Find where the given text appears and provide that cell's center as (X, Y) coordinate. 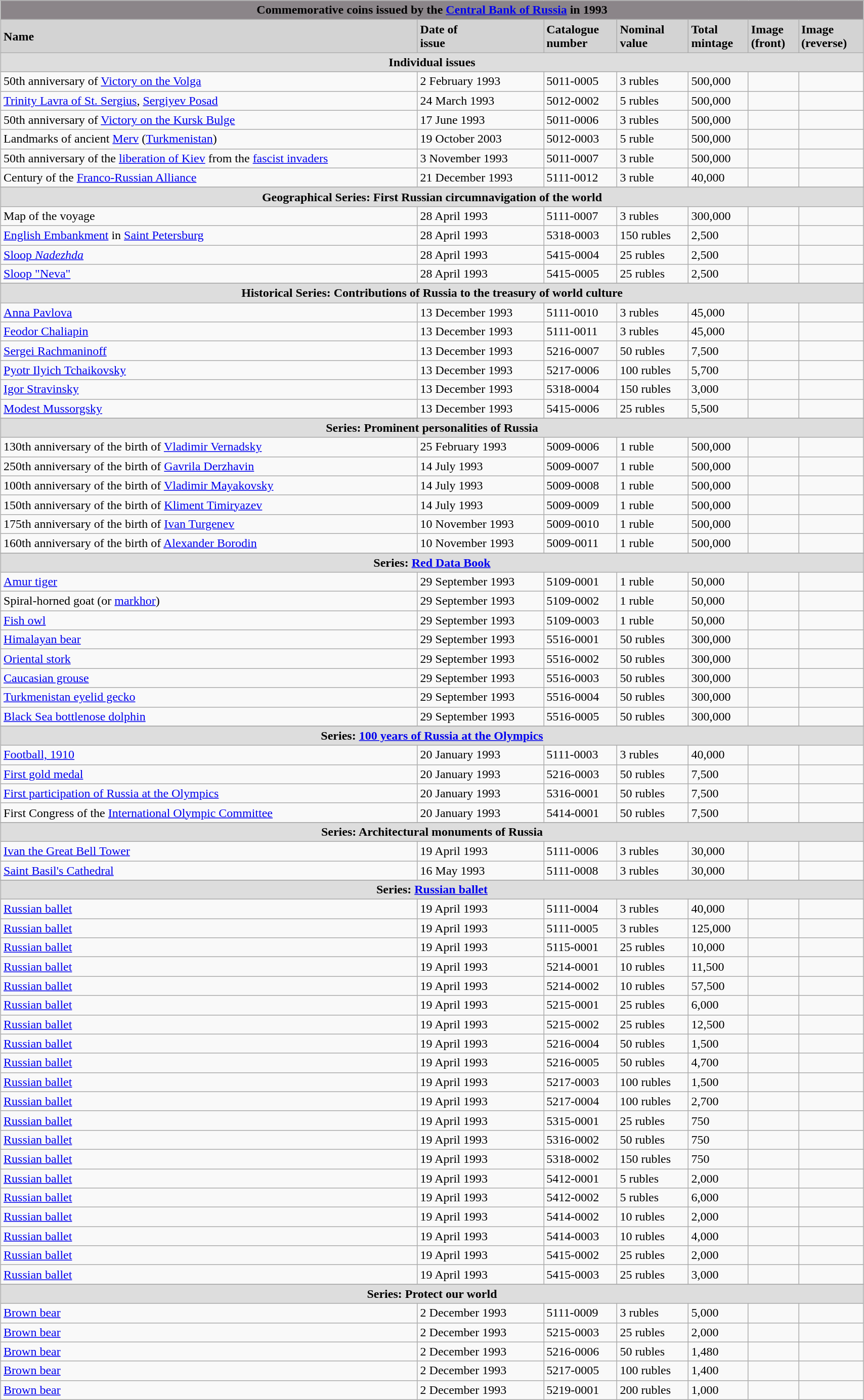
5219-0001 (581, 1390)
Amur tiger (209, 582)
11,500 (718, 967)
5415-0003 (581, 1275)
Football, 1910 (209, 755)
5011-0007 (581, 158)
Series: Russian ballet (432, 890)
5217-0004 (581, 1101)
10,000 (718, 947)
24 March 1993 (481, 101)
57,500 (718, 986)
5414-0002 (581, 1217)
5215-0001 (581, 1005)
Individual issues (432, 62)
Cataloguenumber (581, 36)
Totalmintage (718, 36)
Commemorative coins issued by the Central Bank of Russia in 1993 (432, 10)
50th anniversary of the liberation of Kiev from the fascist invaders (209, 158)
5011-0005 (581, 81)
5316-0001 (581, 793)
Anna Pavlova (209, 312)
Turkmenistan eyelid gecko (209, 697)
5111-0011 (581, 332)
5111-0005 (581, 928)
25 February 1993 (481, 447)
Pyotr Ilyich Tchaikovsky (209, 370)
5216-0006 (581, 1351)
Sloop "Neva" (209, 274)
5414-0001 (581, 812)
Series: Red Data Book (432, 563)
5009-0007 (581, 466)
5516-0004 (581, 697)
5,000 (718, 1313)
5009-0009 (581, 505)
2,700 (718, 1101)
5012-0003 (581, 139)
5 ruble (653, 139)
5415-0004 (581, 254)
175th anniversary of the birth of Ivan Turgenev (209, 524)
5217-0005 (581, 1371)
Caucasian grouse (209, 678)
21 December 1993 (481, 177)
2 February 1993 (481, 81)
Saint Basil's Cathedral (209, 870)
5109-0001 (581, 582)
5516-0002 (581, 659)
5111-0006 (581, 851)
1,480 (718, 1351)
5009-0006 (581, 447)
130th anniversary of the birth of Vladimir Vernadsky (209, 447)
Ivan the Great Bell Tower (209, 851)
200 rubles (653, 1390)
5009-0008 (581, 485)
Image(reverse) (831, 36)
Black Sea bottlenose dolphin (209, 716)
3 November 1993 (481, 158)
4,700 (718, 1063)
5011-0006 (581, 120)
First participation of Russia at the Olympics (209, 793)
5009-0010 (581, 524)
5214-0002 (581, 986)
Landmarks of ancient Merv (Turkmenistan) (209, 139)
125,000 (718, 928)
17 June 1993 (481, 120)
5318-0002 (581, 1159)
5216-0005 (581, 1063)
5216-0007 (581, 351)
160th anniversary of the birth of Alexander Borodin (209, 543)
5215-0003 (581, 1332)
100th anniversary of the birth of Vladimir Mayakovsky (209, 485)
Nominalvalue (653, 36)
5217-0003 (581, 1082)
50th anniversary of Victory on the Kursk Bulge (209, 120)
Sergei Rachmaninoff (209, 351)
5516-0003 (581, 678)
150th anniversary of the birth of Kliment Timiryazev (209, 505)
Image(front) (773, 36)
5516-0005 (581, 716)
250th anniversary of the birth of Gavrila Derzhavin (209, 466)
5216-0004 (581, 1044)
5111-0004 (581, 909)
Modest Mussorgsky (209, 409)
5415-0002 (581, 1255)
5115-0001 (581, 947)
5318-0004 (581, 389)
5109-0002 (581, 601)
50th anniversary of Victory on the Volga (209, 81)
1,000 (718, 1390)
5216-0003 (581, 774)
5516-0001 (581, 640)
Series: Architectural monuments of Russia (432, 832)
Fish owl (209, 620)
Century of the Franco-Russian Alliance (209, 177)
Sloop Nadezhda (209, 254)
5111-0010 (581, 312)
Date ofissue (481, 36)
Series: Protect our world (432, 1294)
5111-0008 (581, 870)
Spiral-horned goat (or markhor) (209, 601)
Map of the voyage (209, 216)
19 October 2003 (481, 139)
First gold medal (209, 774)
5316-0002 (581, 1140)
5318-0003 (581, 235)
Igor Stravinsky (209, 389)
5415-0005 (581, 274)
Trinity Lavra of St. Sergius, Sergiyev Posad (209, 101)
5,500 (718, 409)
5009-0011 (581, 543)
5214-0001 (581, 967)
English Embankment in Saint Petersburg (209, 235)
Himalayan bear (209, 640)
1,400 (718, 1371)
5012-0002 (581, 101)
5415-0006 (581, 409)
Oriental stork (209, 659)
Geographical Series: First Russian circumnavigation of the world (432, 197)
5412-0002 (581, 1198)
First Congress of the International Olympic Committee (209, 812)
5412-0001 (581, 1179)
5315-0001 (581, 1120)
5,700 (718, 370)
5217-0006 (581, 370)
Name (209, 36)
5111-0003 (581, 755)
Series: 100 years of Russia at the Olympics (432, 736)
4,000 (718, 1236)
5215-0002 (581, 1024)
5109-0003 (581, 620)
5111-0009 (581, 1313)
12,500 (718, 1024)
5414-0003 (581, 1236)
5111-0012 (581, 177)
Series: Prominent personalities of Russia (432, 428)
5111-0007 (581, 216)
Historical Series: Contributions of Russia to the treasury of world culture (432, 293)
16 May 1993 (481, 870)
Feodor Chaliapin (209, 332)
